Locate the cell with the specified text and output its [X, Y] center coordinate. 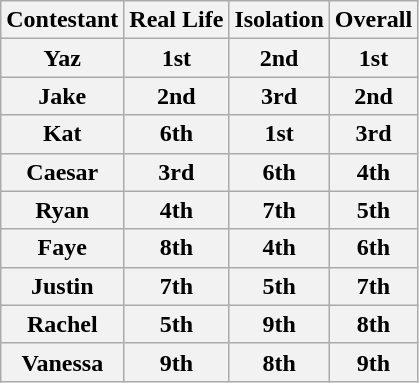
Rachel [62, 324]
Yaz [62, 58]
Real Life [176, 20]
Kat [62, 134]
Isolation [279, 20]
Caesar [62, 172]
Contestant [62, 20]
Overall [373, 20]
Vanessa [62, 362]
Justin [62, 286]
Jake [62, 96]
Faye [62, 248]
Ryan [62, 210]
